Scan for the cell matching the given text and deliver its (x, y) coordinate at center. 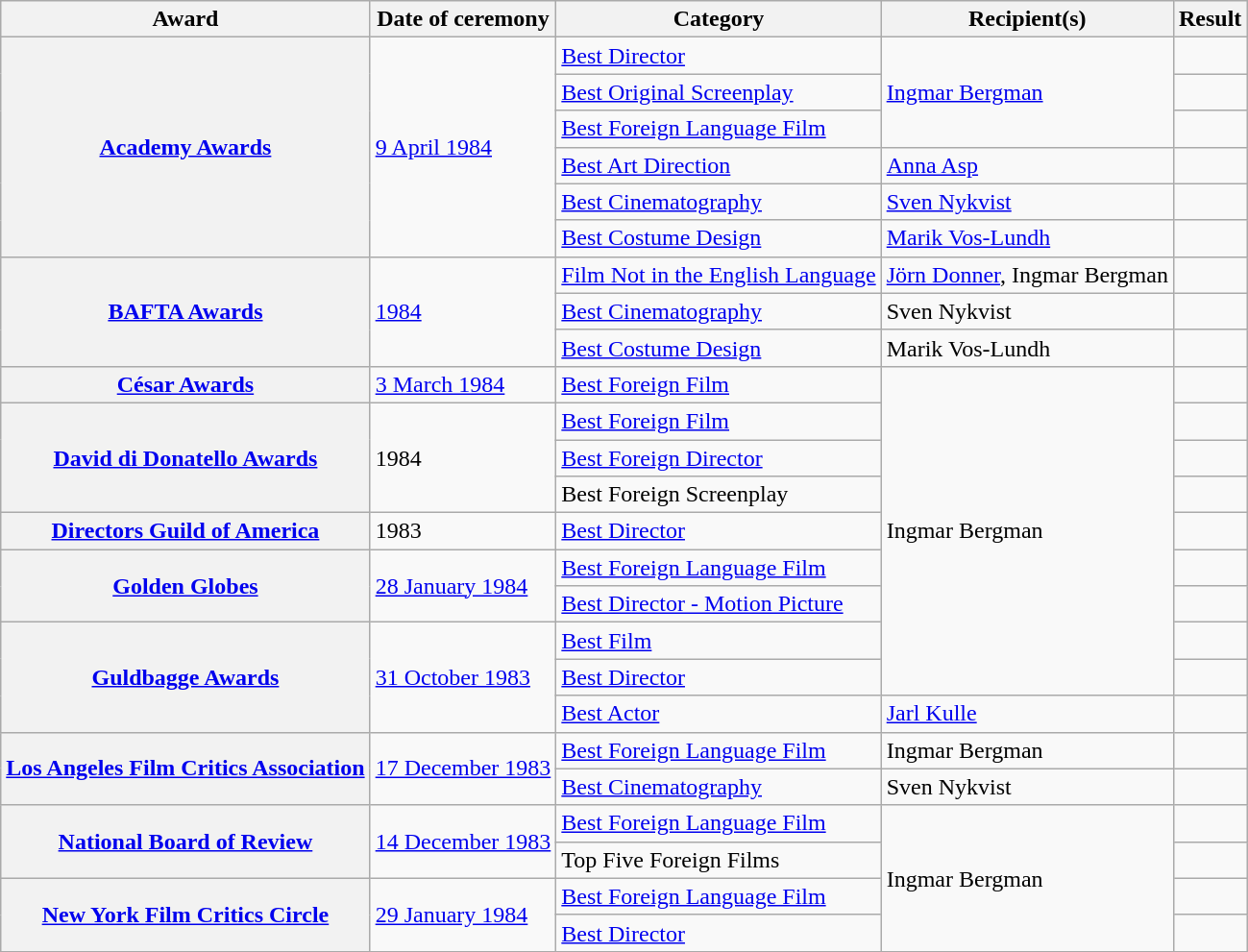
Category (719, 19)
Best Foreign Screenplay (719, 495)
Jarl Kulle (1027, 714)
Date of ceremony (463, 19)
Los Angeles Film Critics Association (185, 769)
César Awards (185, 384)
Academy Awards (185, 147)
28 January 1984 (463, 586)
Best Foreign Director (719, 458)
29 January 1984 (463, 915)
Golden Globes (185, 586)
31 October 1983 (463, 677)
Best Art Direction (719, 165)
17 December 1983 (463, 769)
Best Original Screenplay (719, 92)
Guldbagge Awards (185, 677)
Best Actor (719, 714)
Best Film (719, 641)
Top Five Foreign Films (719, 860)
Anna Asp (1027, 165)
Result (1210, 19)
Best Director - Motion Picture (719, 604)
Jörn Donner, Ingmar Bergman (1027, 275)
Recipient(s) (1027, 19)
14 December 1983 (463, 842)
Directors Guild of America (185, 531)
9 April 1984 (463, 147)
National Board of Review (185, 842)
1983 (463, 531)
3 March 1984 (463, 384)
BAFTA Awards (185, 311)
Film Not in the English Language (719, 275)
Award (185, 19)
David di Donatello Awards (185, 457)
New York Film Critics Circle (185, 915)
